Output the (x, y) coordinate of the center of the cell containing the given text.  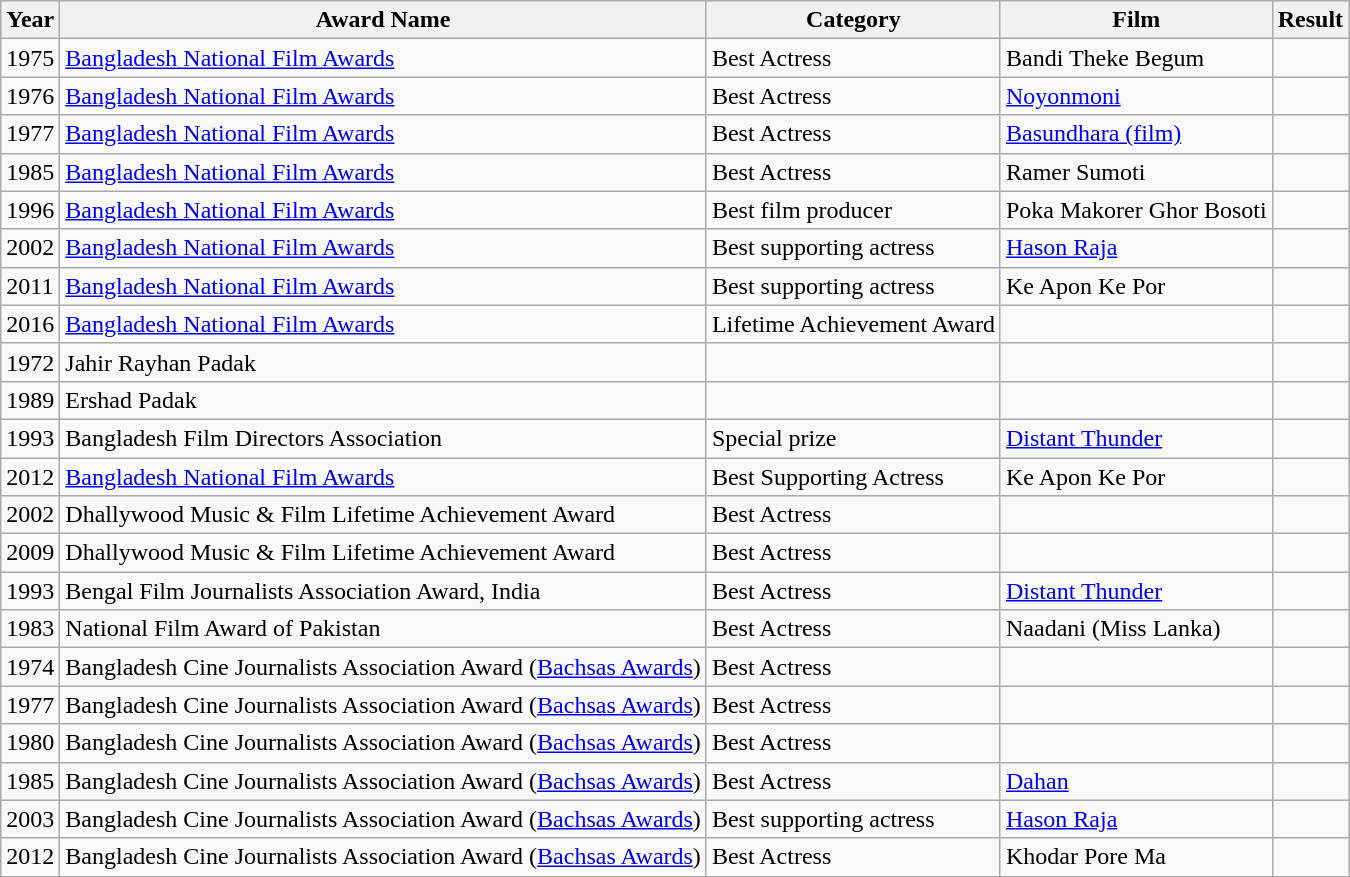
Dahan (1136, 781)
1996 (30, 210)
Film (1136, 20)
National Film Award of Pakistan (384, 629)
Ramer Sumoti (1136, 172)
2016 (30, 324)
1989 (30, 400)
Category (853, 20)
2009 (30, 553)
Award Name (384, 20)
Jahir Rayhan Padak (384, 362)
1976 (30, 96)
Year (30, 20)
1972 (30, 362)
Bengal Film Journalists Association Award, India (384, 591)
2003 (30, 819)
Khodar Pore Ma (1136, 857)
Poka Makorer Ghor Bosoti (1136, 210)
Special prize (853, 438)
1980 (30, 743)
Ershad Padak (384, 400)
1975 (30, 58)
Best film producer (853, 210)
2011 (30, 286)
Naadani (Miss Lanka) (1136, 629)
Result (1310, 20)
Basundhara (film) (1136, 134)
Bangladesh Film Directors Association (384, 438)
1974 (30, 667)
Lifetime Achievement Award (853, 324)
1983 (30, 629)
Noyonmoni (1136, 96)
Best Supporting Actress (853, 477)
Bandi Theke Begum (1136, 58)
